Locate the cell with the specified text and output its (x, y) center coordinate. 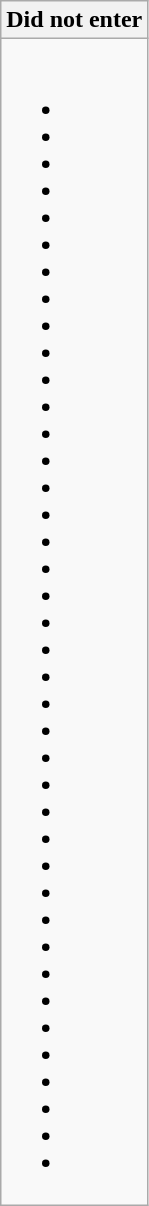
Did not enter (74, 20)
